Find where the given text appears and provide that cell's center as (x, y) coordinate. 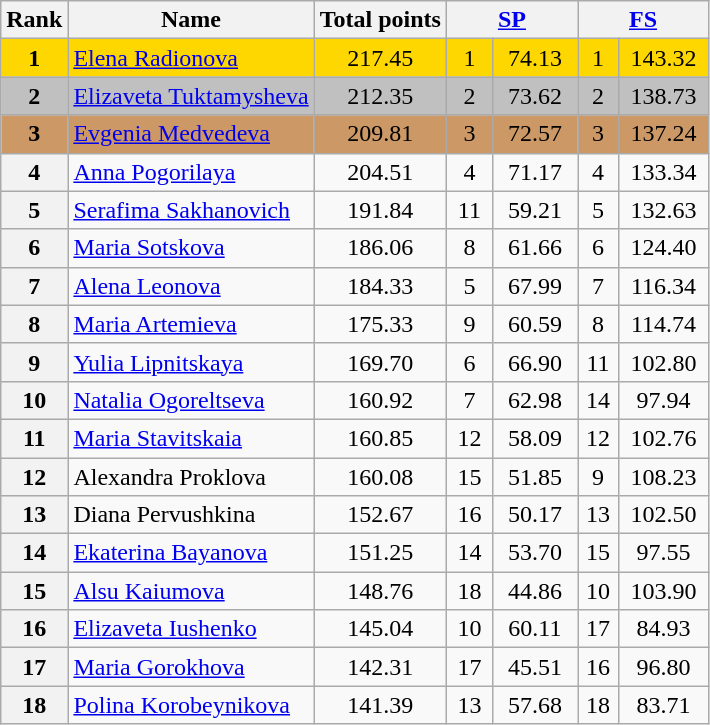
Polina Korobeynikova (191, 705)
Alsu Kaiumova (191, 591)
61.66 (534, 248)
151.25 (380, 553)
97.55 (663, 553)
102.80 (663, 362)
66.90 (534, 362)
142.31 (380, 667)
209.81 (380, 134)
160.08 (380, 477)
Serafima Sakhanovich (191, 210)
Alena Leonova (191, 286)
141.39 (380, 705)
Maria Gorokhova (191, 667)
59.21 (534, 210)
Diana Pervushkina (191, 515)
58.09 (534, 438)
Maria Artemieva (191, 324)
184.33 (380, 286)
175.33 (380, 324)
73.62 (534, 96)
Maria Sotskova (191, 248)
60.59 (534, 324)
62.98 (534, 400)
Ekaterina Bayanova (191, 553)
191.84 (380, 210)
212.35 (380, 96)
Natalia Ogoreltseva (191, 400)
114.74 (663, 324)
108.23 (663, 477)
FS (644, 20)
116.34 (663, 286)
Total points (380, 20)
53.70 (534, 553)
186.06 (380, 248)
160.85 (380, 438)
143.32 (663, 58)
51.85 (534, 477)
Elena Radionova (191, 58)
145.04 (380, 629)
Evgenia Medvedeva (191, 134)
SP (512, 20)
60.11 (534, 629)
83.71 (663, 705)
102.76 (663, 438)
148.76 (380, 591)
71.17 (534, 172)
152.67 (380, 515)
204.51 (380, 172)
103.90 (663, 591)
Rank (34, 20)
Alexandra Proklova (191, 477)
169.70 (380, 362)
97.94 (663, 400)
138.73 (663, 96)
45.51 (534, 667)
Yulia Lipnitskaya (191, 362)
74.13 (534, 58)
50.17 (534, 515)
57.68 (534, 705)
96.80 (663, 667)
Name (191, 20)
217.45 (380, 58)
Maria Stavitskaia (191, 438)
102.50 (663, 515)
Elizaveta Iushenko (191, 629)
132.63 (663, 210)
133.34 (663, 172)
72.57 (534, 134)
44.86 (534, 591)
Anna Pogorilaya (191, 172)
160.92 (380, 400)
124.40 (663, 248)
67.99 (534, 286)
84.93 (663, 629)
Elizaveta Tuktamysheva (191, 96)
137.24 (663, 134)
